Search for the cell housing the specified text and yield its [X, Y] center coordinate. 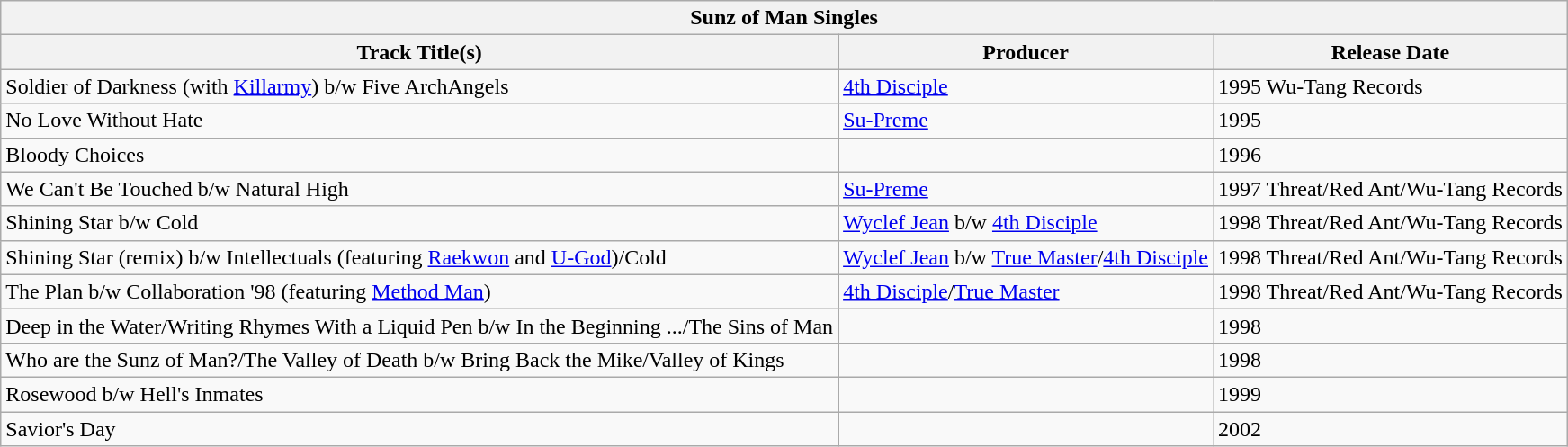
Rosewood b/w Hell's Inmates [419, 394]
Track Title(s) [419, 52]
Soldier of Darkness (with Killarmy) b/w Five ArchAngels [419, 86]
4th Disciple/True Master [1026, 291]
No Love Without Hate [419, 121]
1995 [1390, 121]
1999 [1390, 394]
2002 [1390, 429]
Wyclef Jean b/w True Master/4th Disciple [1026, 257]
1995 Wu-Tang Records [1390, 86]
Wyclef Jean b/w 4th Disciple [1026, 223]
1997 Threat/Red Ant/Wu-Tang Records [1390, 189]
Savior's Day [419, 429]
Deep in the Water/Writing Rhymes With a Liquid Pen b/w In the Beginning .../The Sins of Man [419, 326]
Producer [1026, 52]
Shining Star b/w Cold [419, 223]
Who are the Sunz of Man?/The Valley of Death b/w Bring Back the Mike/Valley of Kings [419, 360]
1996 [1390, 155]
The Plan b/w Collaboration '98 (featuring Method Man) [419, 291]
Shining Star (remix) b/w Intellectuals (featuring Raekwon and U-God)/Cold [419, 257]
We Can't Be Touched b/w Natural High [419, 189]
Sunz of Man Singles [784, 18]
4th Disciple [1026, 86]
Bloody Choices [419, 155]
Release Date [1390, 52]
